Search for the cell housing the specified text and yield its [x, y] center coordinate. 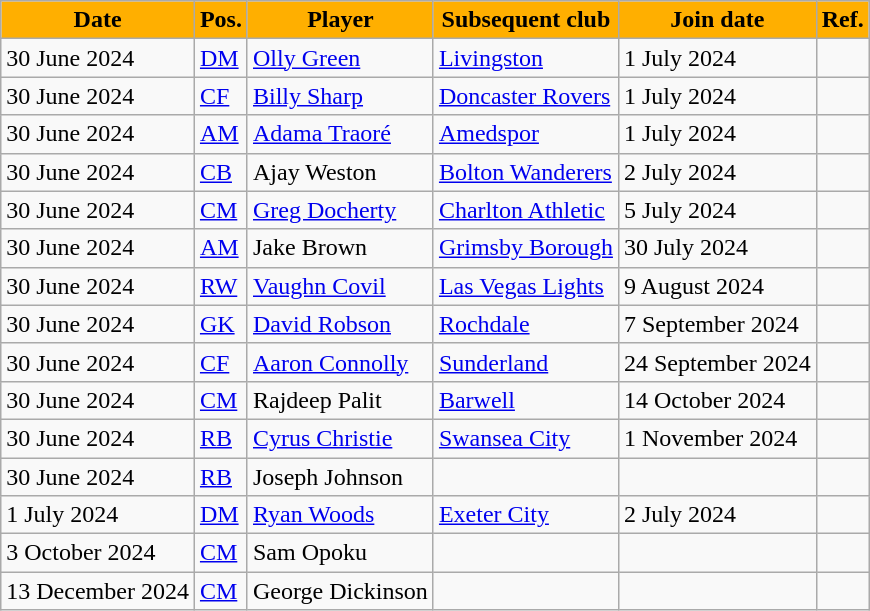
Rajdeep Palit [340, 400]
Date [98, 20]
Ajay Weston [340, 172]
Olly Green [340, 58]
24 September 2024 [717, 362]
Jake Brown [340, 248]
Grimsby Borough [526, 248]
14 October 2024 [717, 400]
CB [220, 172]
Player [340, 20]
Las Vegas Lights [526, 286]
Sunderland [526, 362]
Barwell [526, 400]
Adama Traoré [340, 134]
Joseph Johnson [340, 477]
RW [220, 286]
Charlton Athletic [526, 210]
Join date [717, 20]
Greg Docherty [340, 210]
1 November 2024 [717, 438]
5 July 2024 [717, 210]
George Dickinson [340, 591]
Subsequent club [526, 20]
Exeter City [526, 515]
Swansea City [526, 438]
Bolton Wanderers [526, 172]
Cyrus Christie [340, 438]
Rochdale [526, 324]
Aaron Connolly [340, 362]
13 December 2024 [98, 591]
Billy Sharp [340, 96]
Livingston [526, 58]
Vaughn Covil [340, 286]
30 July 2024 [717, 248]
Ryan Woods [340, 515]
9 August 2024 [717, 286]
Amedspor [526, 134]
Pos. [220, 20]
Ref. [842, 20]
Sam Opoku [340, 553]
7 September 2024 [717, 324]
3 October 2024 [98, 553]
Doncaster Rovers [526, 96]
David Robson [340, 324]
GK [220, 324]
